From the cell containing the given text, extract its center point as (x, y) coordinate. 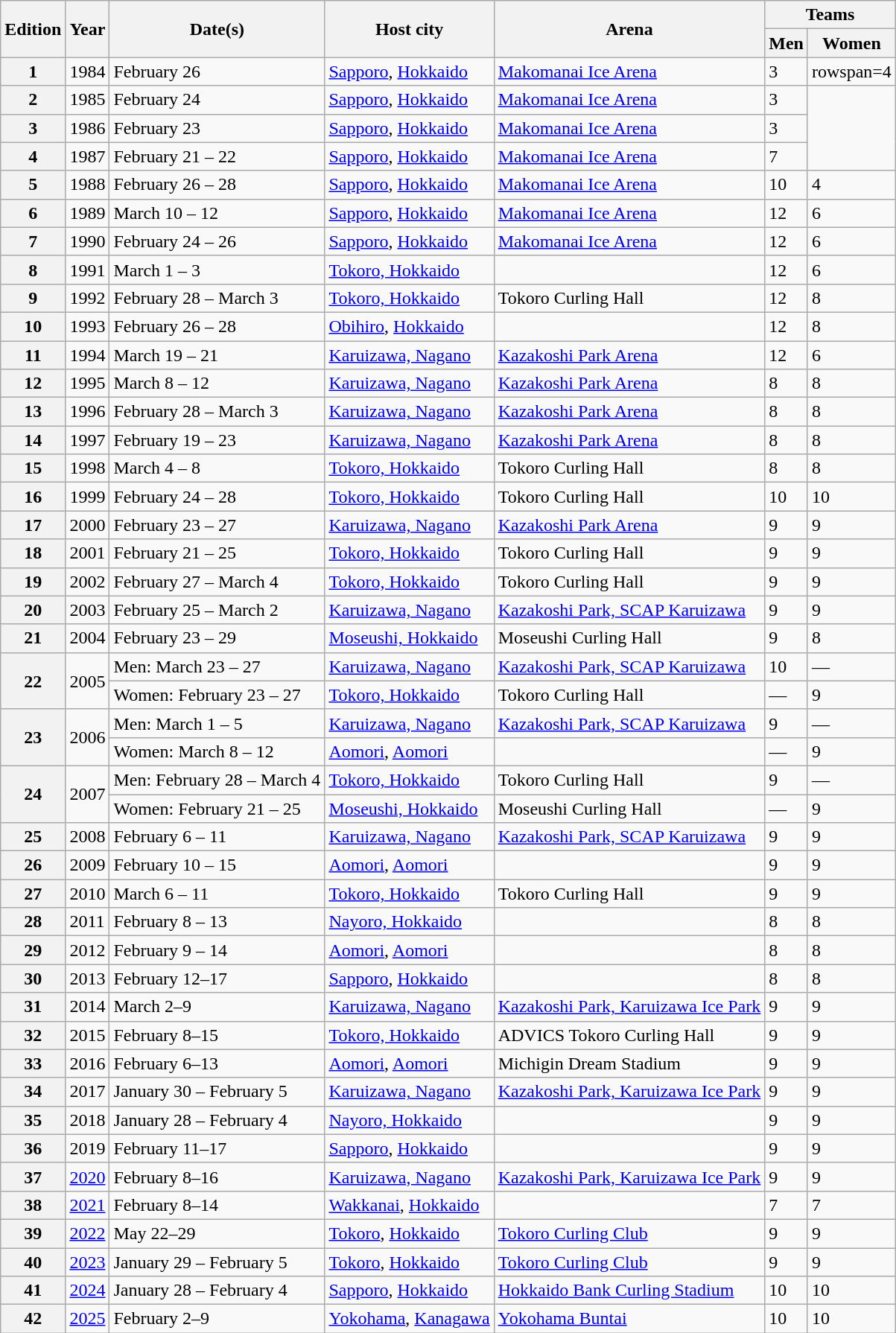
2006 (88, 737)
February 8–16 (217, 1177)
13 (33, 412)
2008 (88, 837)
February 24 – 28 (217, 497)
1997 (88, 440)
1990 (88, 241)
March 4 – 8 (217, 468)
2010 (88, 894)
42 (33, 1319)
2005 (88, 681)
2009 (88, 865)
February 21 – 22 (217, 156)
Men: February 28 – March 4 (217, 780)
February 12–17 (217, 979)
19 (33, 582)
February 6–13 (217, 1063)
March 19 – 21 (217, 355)
2023 (88, 1262)
Teams (830, 15)
March 8 – 12 (217, 384)
38 (33, 1205)
March 6 – 11 (217, 894)
March 2–9 (217, 1007)
27 (33, 894)
2015 (88, 1035)
2003 (88, 610)
1988 (88, 185)
Date(s) (217, 29)
5 (33, 185)
Men (787, 43)
2001 (88, 553)
2014 (88, 1007)
Wakkanai, Hokkaido (410, 1205)
2004 (88, 638)
February 11–17 (217, 1148)
1989 (88, 213)
January 30 – February 5 (217, 1092)
February 23 – 29 (217, 638)
Yokohama Buntai (629, 1319)
25 (33, 837)
1985 (88, 100)
41 (33, 1291)
1992 (88, 298)
May 22–29 (217, 1233)
2018 (88, 1120)
16 (33, 497)
2020 (88, 1177)
1995 (88, 384)
January 29 – February 5 (217, 1262)
February 27 – March 4 (217, 582)
2002 (88, 582)
30 (33, 979)
2016 (88, 1063)
34 (33, 1092)
2019 (88, 1148)
February 26 (217, 71)
28 (33, 922)
February 6 – 11 (217, 837)
Arena (629, 29)
February 21 – 25 (217, 553)
15 (33, 468)
32 (33, 1035)
35 (33, 1120)
2021 (88, 1205)
February 24 – 26 (217, 241)
rowspan=4 (851, 71)
Obihiro, Hokkaido (410, 326)
2025 (88, 1319)
23 (33, 737)
2017 (88, 1092)
March 1 – 3 (217, 270)
20 (33, 610)
1987 (88, 156)
2024 (88, 1291)
1994 (88, 355)
February 25 – March 2 (217, 610)
2000 (88, 525)
February 9 – 14 (217, 950)
Michigin Dream Stadium (629, 1063)
1999 (88, 497)
31 (33, 1007)
February 2–9 (217, 1319)
18 (33, 553)
February 8 – 13 (217, 922)
February 23 (217, 128)
21 (33, 638)
1991 (88, 270)
Women: February 21 – 25 (217, 808)
36 (33, 1148)
1984 (88, 71)
29 (33, 950)
24 (33, 794)
1 (33, 71)
2013 (88, 979)
2011 (88, 922)
22 (33, 681)
1986 (88, 128)
February 8–15 (217, 1035)
February 24 (217, 100)
Edition (33, 29)
Women: February 23 – 27 (217, 695)
Year (88, 29)
40 (33, 1262)
Men: March 1 – 5 (217, 723)
Yokohama, Kanagawa (410, 1319)
14 (33, 440)
2007 (88, 794)
2022 (88, 1233)
11 (33, 355)
February 10 – 15 (217, 865)
2012 (88, 950)
1996 (88, 412)
March 10 – 12 (217, 213)
1993 (88, 326)
Men: March 23 – 27 (217, 666)
Women: March 8 – 12 (217, 751)
1998 (88, 468)
ADVICS Tokoro Curling Hall (629, 1035)
17 (33, 525)
Hokkaido Bank Curling Stadium (629, 1291)
Women (851, 43)
26 (33, 865)
37 (33, 1177)
February 19 – 23 (217, 440)
Host city (410, 29)
February 23 – 27 (217, 525)
39 (33, 1233)
2 (33, 100)
33 (33, 1063)
February 8–14 (217, 1205)
